Capture the cell that displays the provided text and extract its (X, Y) central coordinate. 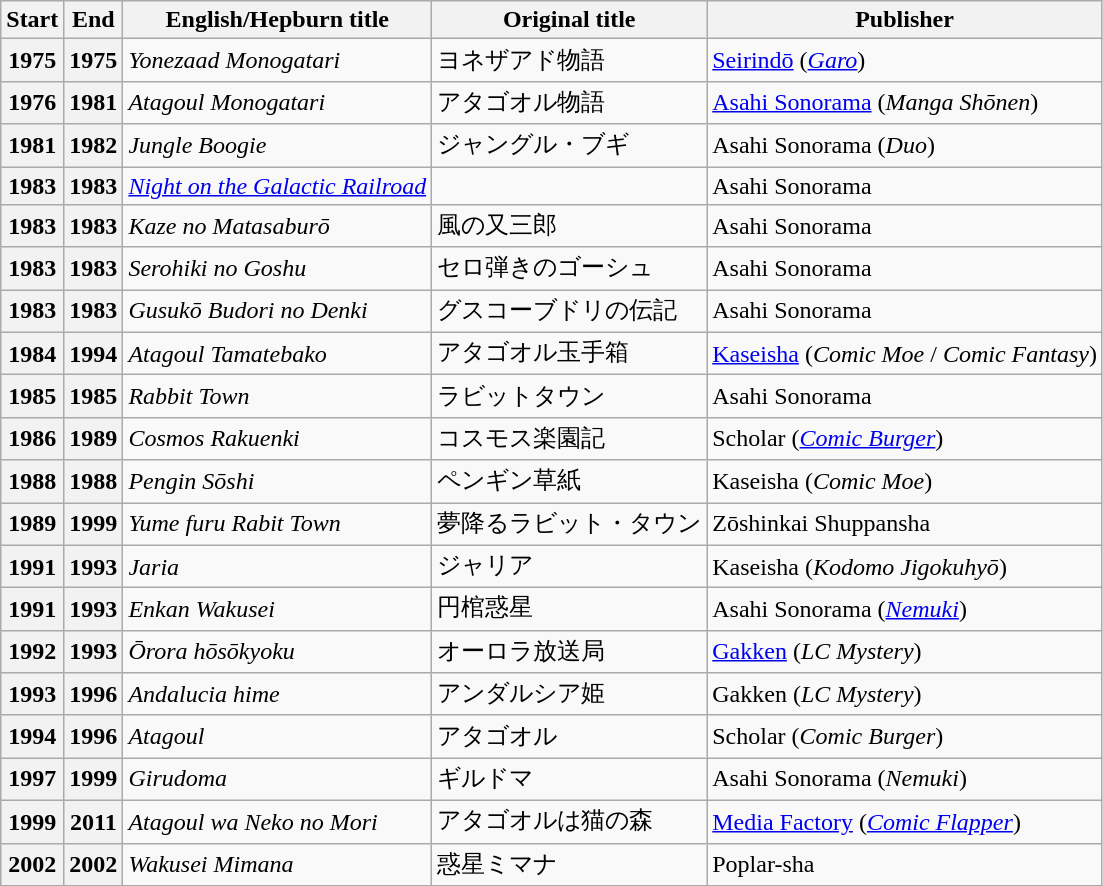
ジャリア (570, 566)
End (94, 20)
アタゴオルは猫の森 (570, 822)
Poplar-sha (905, 864)
Andalucia hime (278, 694)
Jaria (278, 566)
Cosmos Rakuenki (278, 438)
グスコーブドリの伝記 (570, 312)
1984 (32, 354)
ペンギン草紙 (570, 482)
Start (32, 20)
Yonezaad Monogatari (278, 60)
Pengin Sōshi (278, 482)
Rabbit Town (278, 396)
ラビットタウン (570, 396)
Serohiki no Goshu (278, 268)
Kaseisha (Kodomo Jigokuhyō) (905, 566)
Seirindō (Garo) (905, 60)
Atagoul (278, 736)
Kaseisha (Comic Moe) (905, 482)
アタゴオル物語 (570, 102)
Jungle Boogie (278, 146)
コスモス楽園記 (570, 438)
1986 (32, 438)
Night on the Galactic Railroad (278, 185)
風の又三郎 (570, 226)
ヨネザアド物語 (570, 60)
1976 (32, 102)
惑星ミマナ (570, 864)
Ōrora hōsōkyoku (278, 652)
Media Factory (Comic Flapper) (905, 822)
1982 (94, 146)
夢降るラビット・タウン (570, 524)
アンダルシア姫 (570, 694)
セロ弾きのゴーシュ (570, 268)
1997 (32, 780)
Zōshinkai Shuppansha (905, 524)
Atagoul Monogatari (278, 102)
1992 (32, 652)
Gusukō Budori no Denki (278, 312)
Kaze no Matasaburō (278, 226)
English/Hepburn title (278, 20)
2011 (94, 822)
ギルドマ (570, 780)
Asahi Sonorama (Duo) (905, 146)
Enkan Wakusei (278, 610)
アタゴオル玉手箱 (570, 354)
円棺惑星 (570, 610)
Kaseisha (Comic Moe / Comic Fantasy) (905, 354)
Asahi Sonorama (Manga Shōnen) (905, 102)
Atagoul Tamatebako (278, 354)
ジャングル・ブギ (570, 146)
Girudoma (278, 780)
Publisher (905, 20)
オーロラ放送局 (570, 652)
Yume furu Rabit Town (278, 524)
アタゴオル (570, 736)
Wakusei Mimana (278, 864)
Atagoul wa Neko no Mori (278, 822)
Original title (570, 20)
